Pinpoint the cell where the given text exists, returning its (X, Y) midpoint coordinate. 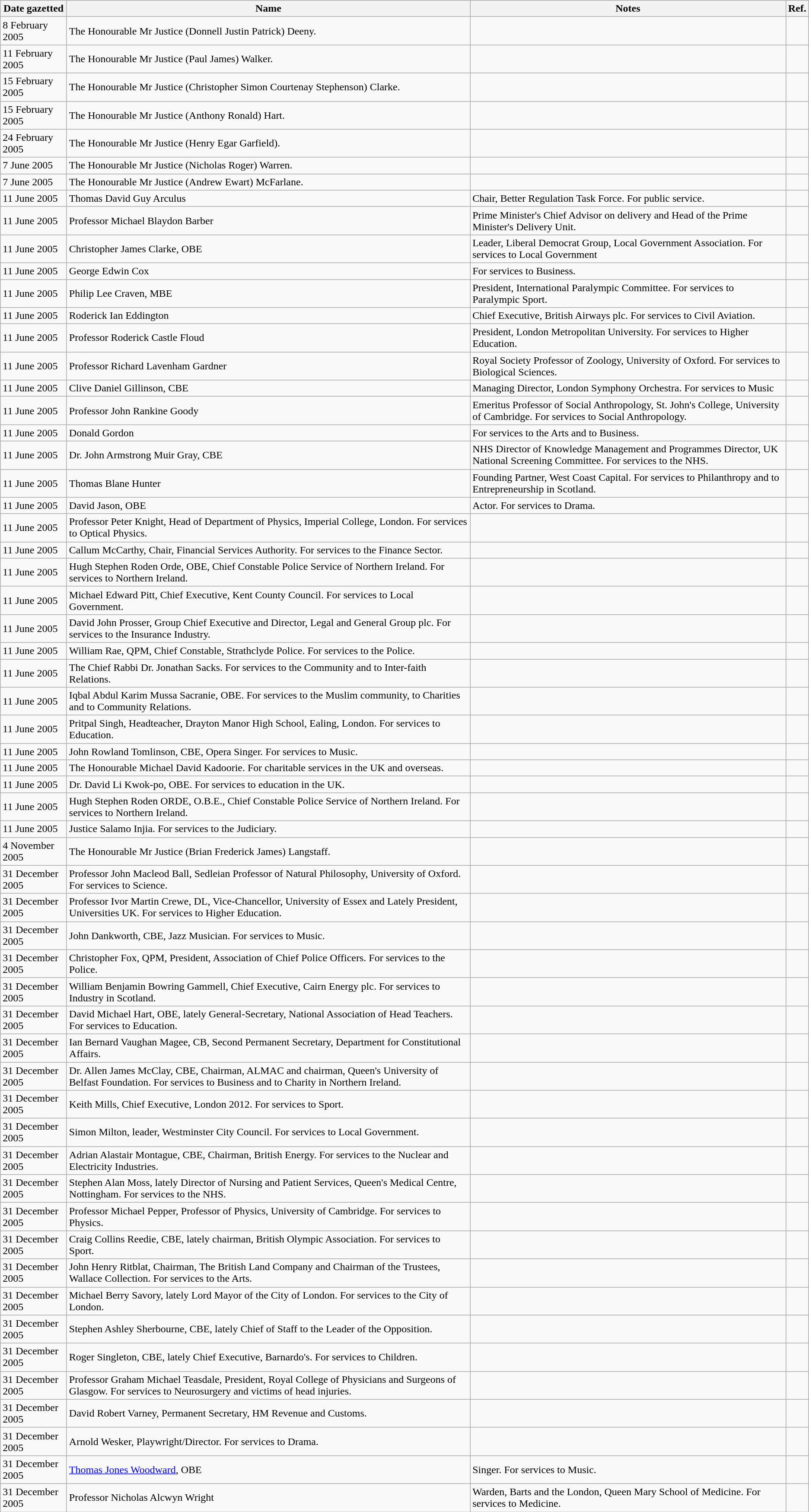
Hugh Stephen Roden ORDE, O.B.E., Chief Constable Police Service of Northern Ireland. For services to Northern Ireland. (268, 807)
John Henry Ritblat, Chairman, The British Land Company and Chairman of the Trustees, Wallace Collection. For services to the Arts. (268, 1273)
Professor John Macleod Ball, Sedleian Professor of Natural Philosophy, University of Oxford. For services to Science. (268, 880)
Michael Edward Pitt, Chief Executive, Kent County Council. For services to Local Government. (268, 600)
Callum McCarthy, Chair, Financial Services Authority. For services to the Finance Sector. (268, 550)
The Honourable Mr Justice (Anthony Ronald) Hart. (268, 115)
Arnold Wesker, Playwright/Director. For services to Drama. (268, 1441)
Leader, Liberal Democrat Group, Local Government Association. For services to Local Government (628, 249)
Christopher James Clarke, OBE (268, 249)
Notes (628, 9)
Thomas Blane Hunter (268, 483)
The Honourable Mr Justice (Andrew Ewart) McFarlane. (268, 182)
Pritpal Singh, Headteacher, Drayton Manor High School, Ealing, London. For services to Education. (268, 729)
Name (268, 9)
Roger Singleton, CBE, lately Chief Executive, Barnardo's. For services to Children. (268, 1357)
Founding Partner, West Coast Capital. For services to Philanthropy and to Entrepreneurship in Scotland. (628, 483)
Michael Berry Savory, lately Lord Mayor of the City of London. For services to the City of London. (268, 1301)
Roderick Ian Eddington (268, 316)
Actor. For services to Drama. (628, 505)
Ian Bernard Vaughan Magee, CB, Second Permanent Secretary, Department for Constitutional Affairs. (268, 1048)
Iqbal Abdul Karim Mussa Sacranie, OBE. For services to the Muslim community, to Charities and to Community Relations. (268, 702)
Managing Director, London Symphony Orchestra. For services to Music (628, 388)
David Jason, OBE (268, 505)
The Honourable Mr Justice (Nicholas Roger) Warren. (268, 165)
Emeritus Professor of Social Anthropology, St. John's College, University of Cambridge. For services to Social Anthropology. (628, 410)
Singer. For services to Music. (628, 1470)
Chief Executive, British Airways plc. For services to Civil Aviation. (628, 316)
William Rae, QPM, Chief Constable, Strathclyde Police. For services to the Police. (268, 651)
Professor Michael Blaydon Barber (268, 220)
Thomas Jones Woodward, OBE (268, 1470)
Stephen Alan Moss, lately Director of Nursing and Patient Services, Queen's Medical Centre, Nottingham. For services to the NHS. (268, 1189)
Keith Mills, Chief Executive, London 2012. For services to Sport. (268, 1104)
Christopher Fox, QPM, President, Association of Chief Police Officers. For services to the Police. (268, 963)
The Honourable Mr Justice (Henry Egar Garfield). (268, 143)
Philip Lee Craven, MBE (268, 293)
NHS Director of Knowledge Management and Programmes Director, UK National Screening Committee. For services to the NHS. (628, 455)
Adrian Alastair Montague, CBE, Chairman, British Energy. For services to the Nuclear and Electricity Industries. (268, 1160)
George Edwin Cox (268, 271)
Donald Gordon (268, 433)
President, London Metropolitan University. For services to Higher Education. (628, 338)
Thomas David Guy Arculus (268, 198)
William Benjamin Bowring Gammell, Chief Executive, Cairn Energy plc. For services to Industry in Scotland. (268, 992)
8 February 2005 (34, 31)
Date gazetted (34, 9)
Clive Daniel Gillinson, CBE (268, 388)
Professor Michael Pepper, Professor of Physics, University of Cambridge. For services to Physics. (268, 1217)
Craig Collins Reedie, CBE, lately chairman, British Olympic Association. For services to Sport. (268, 1245)
Stephen Ashley Sherbourne, CBE, lately Chief of Staff to the Leader of the Opposition. (268, 1329)
4 November 2005 (34, 851)
The Honourable Michael David Kadoorie. For charitable services in the UK and overseas. (268, 768)
Justice Salamo Injia. For services to the Judiciary. (268, 829)
David Robert Varney, Permanent Secretary, HM Revenue and Customs. (268, 1414)
Professor John Rankine Goody (268, 410)
24 February 2005 (34, 143)
The Honourable Mr Justice (Christopher Simon Courtenay Stephenson) Clarke. (268, 87)
John Dankworth, CBE, Jazz Musician. For services to Music. (268, 936)
The Chief Rabbi Dr. Jonathan Sacks. For services to the Community and to Inter-faith Relations. (268, 673)
John Rowland Tomlinson, CBE, Opera Singer. For services to Music. (268, 752)
Warden, Barts and the London, Queen Mary School of Medicine. For services to Medicine. (628, 1497)
Dr. David Li Kwok-po, OBE. For services to education in the UK. (268, 785)
Ref. (797, 9)
Dr. John Armstrong Muir Gray, CBE (268, 455)
Prime Minister's Chief Advisor on delivery and Head of the Prime Minister's Delivery Unit. (628, 220)
Professor Peter Knight, Head of Department of Physics, Imperial College, London. For services to Optical Physics. (268, 528)
Professor Nicholas Alcwyn Wright (268, 1497)
The Honourable Mr Justice (Donnell Justin Patrick) Deeny. (268, 31)
Chair, Better Regulation Task Force. For public service. (628, 198)
For services to the Arts and to Business. (628, 433)
Professor Roderick Castle Floud (268, 338)
Professor Richard Lavenham Gardner (268, 366)
David Michael Hart, OBE, lately General-Secretary, National Association of Head Teachers. For services to Education. (268, 1020)
Simon Milton, leader, Westminster City Council. For services to Local Government. (268, 1133)
Professor Ivor Martin Crewe, DL, Vice-Chancellor, University of Essex and Lately President, Universities UK. For services to Higher Education. (268, 907)
Hugh Stephen Roden Orde, OBE, Chief Constable Police Service of Northern Ireland. For services to Northern Ireland. (268, 572)
Royal Society Professor of Zoology, University of Oxford. For services to Biological Sciences. (628, 366)
For services to Business. (628, 271)
The Honourable Mr Justice (Paul James) Walker. (268, 59)
President, International Paralympic Committee. For services to Paralympic Sport. (628, 293)
David John Prosser, Group Chief Executive and Director, Legal and General Group plc. For services to the Insurance Industry. (268, 628)
11 February 2005 (34, 59)
The Honourable Mr Justice (Brian Frederick James) Langstaff. (268, 851)
